Pinpoint the cell where the given text exists, returning its [X, Y] midpoint coordinate. 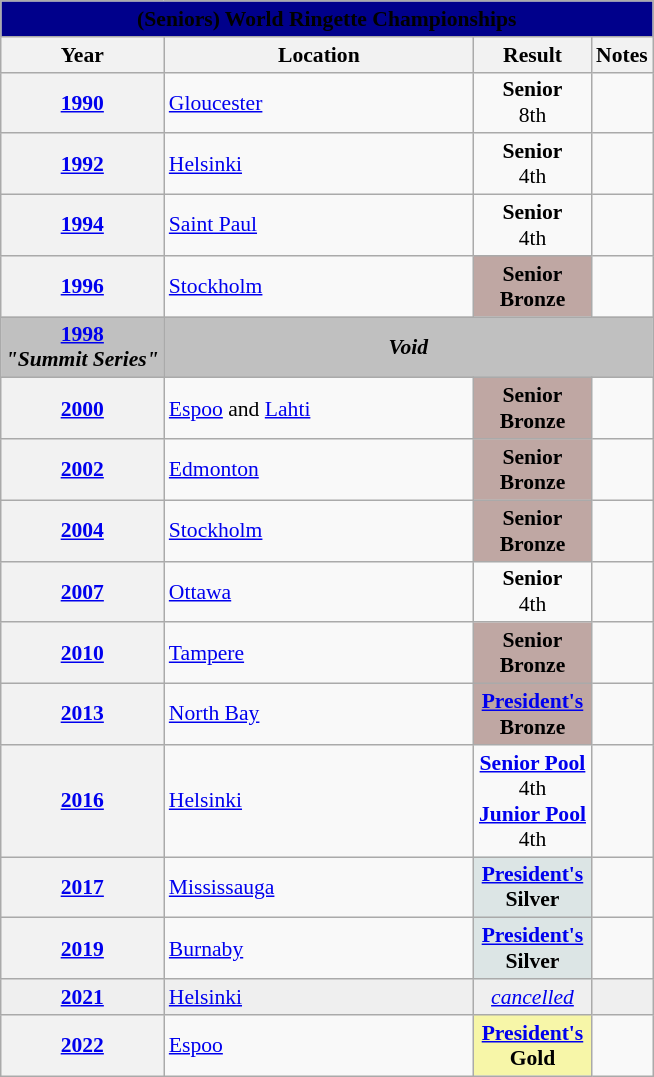
2016 [82, 801]
Mississauga [319, 888]
Saint Paul [319, 226]
1998"Summit Series" [82, 348]
2004 [82, 530]
Gloucester [319, 102]
1996 [82, 286]
1992 [82, 164]
2007 [82, 592]
Senior Pool4th Junior Pool4th [532, 801]
2019 [82, 948]
President'sBronze [532, 714]
Void [408, 348]
Tampere [319, 654]
2000 [82, 408]
Espoo and Lahti [319, 408]
2017 [82, 888]
Espoo [319, 1046]
1990 [82, 102]
Notes [622, 55]
Year [82, 55]
Ottawa [319, 592]
Senior8th [532, 102]
Edmonton [319, 470]
2021 [82, 997]
President'sGold [532, 1046]
North Bay [319, 714]
2022 [82, 1046]
cancelled [532, 997]
Location [319, 55]
2013 [82, 714]
Result [532, 55]
(Seniors) World Ringette Championships [327, 19]
2010 [82, 654]
Burnaby [319, 948]
2002 [82, 470]
1994 [82, 226]
